Capture the cell that displays the provided text and extract its [x, y] central coordinate. 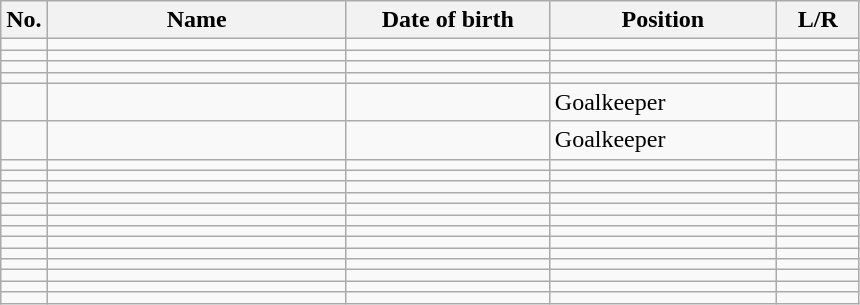
Date of birth [448, 20]
Position [662, 20]
Name [196, 20]
No. [24, 20]
L/R [818, 20]
